Output the [x, y] coordinate of the center of the cell containing the given text.  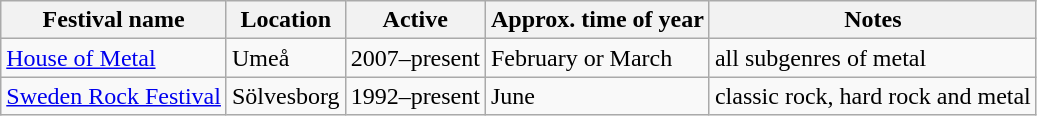
June [597, 96]
all subgenres of metal [872, 58]
Sölvesborg [286, 96]
Festival name [114, 20]
House of Metal [114, 58]
Location [286, 20]
Notes [872, 20]
Active [415, 20]
2007–present [415, 58]
Umeå [286, 58]
Sweden Rock Festival [114, 96]
classic rock, hard rock and metal [872, 96]
February or March [597, 58]
Approx. time of year [597, 20]
1992–present [415, 96]
